Scan for the cell matching the given text and deliver its (X, Y) coordinate at center. 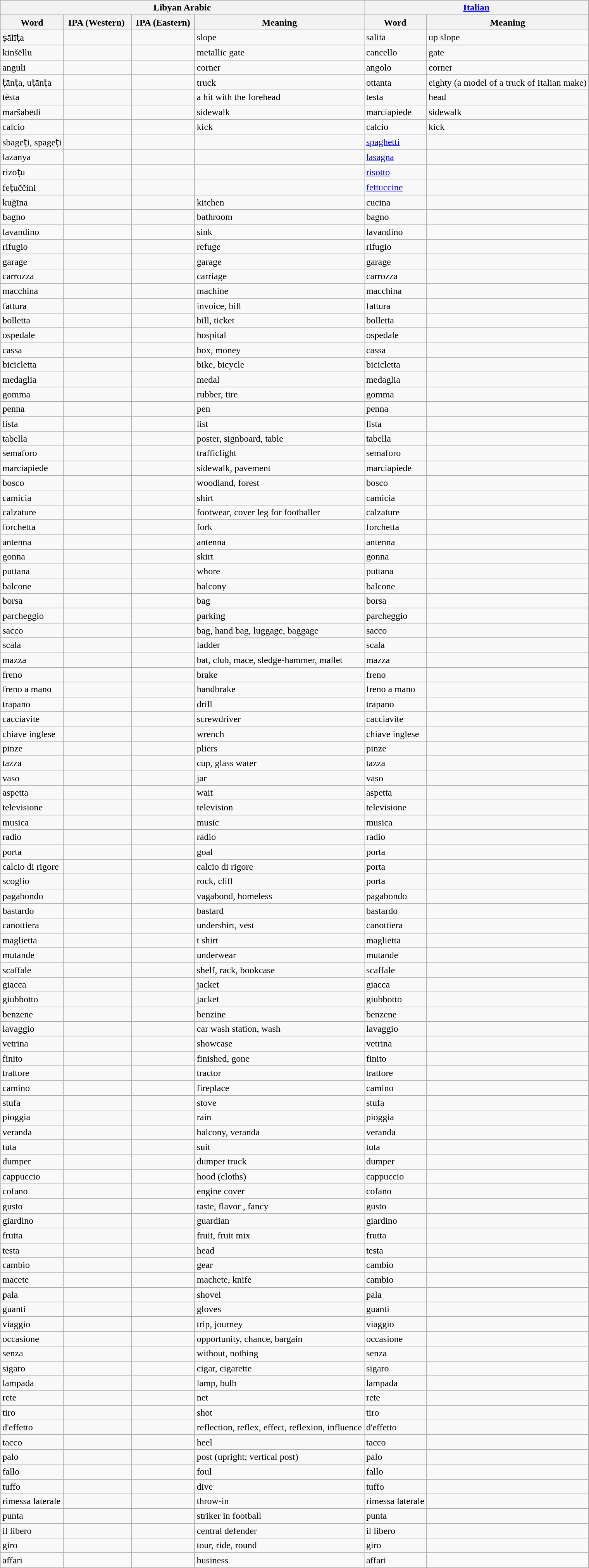
parking (279, 616)
sbageṭi, spageṭi (32, 142)
television (279, 808)
footwear, cover leg for footballer (279, 512)
jar (279, 778)
lasagna (395, 157)
dive (279, 1486)
eighty (a model of a truck of Italian make) (508, 83)
underwear (279, 955)
wrench (279, 734)
IPA (Eastern) (163, 22)
guardian (279, 1221)
kinšēllu (32, 52)
ladder (279, 645)
shovel (279, 1295)
ṭānṭa, uṭānṭa (32, 83)
bag, hand bag, luggage, baggage (279, 630)
without, nothing (279, 1354)
screwdriver (279, 719)
risotto (395, 172)
carriage (279, 276)
showcase (279, 1044)
scoglio (32, 881)
net (279, 1398)
salita (395, 38)
bike, bicycle (279, 365)
striker in football (279, 1516)
truck (279, 83)
Italian (476, 8)
sidewalk, pavement (279, 468)
lamp, bulb (279, 1383)
pliers (279, 748)
gear (279, 1265)
bastard (279, 911)
woodland, forest (279, 483)
bat, club, mace, sledge-hammer, mallet (279, 660)
fork (279, 527)
hood (cloths) (279, 1176)
music (279, 822)
balcony, veranda (279, 1132)
medal (279, 380)
engine cover (279, 1191)
metallic gate (279, 52)
a hit with the forehead (279, 97)
cup, glass water (279, 763)
drill (279, 704)
lazānya (32, 157)
throw-in (279, 1501)
finished, gone (279, 1059)
kitchen (279, 202)
foul (279, 1471)
dumper truck (279, 1162)
shelf, rack, bookcase (279, 970)
tour, ride, round (279, 1546)
whore (279, 572)
IPA (Western) (98, 22)
business (279, 1560)
rubber, tire (279, 394)
ottanta (395, 83)
opportunity, chance, bargain (279, 1339)
heel (279, 1442)
trip, journey (279, 1324)
anguli (32, 67)
poster, signboard, table (279, 439)
rock, cliff (279, 881)
gate (508, 52)
slope (279, 38)
list (279, 424)
balcony (279, 586)
vagabond, homeless (279, 896)
pen (279, 409)
invoice, bill (279, 306)
goal (279, 852)
angolo (395, 67)
stove (279, 1103)
cigar, cigarette (279, 1368)
box, money (279, 350)
bill, ticket (279, 321)
sink (279, 232)
fireplace (279, 1088)
rain (279, 1117)
rizoṭu (32, 172)
undershirt, vest (279, 926)
machete, knife (279, 1280)
up slope (508, 38)
Libyan Arabic (182, 8)
cancello (395, 52)
gloves (279, 1309)
machine (279, 291)
tēsta (32, 97)
car wash station, wash (279, 1029)
brake (279, 675)
post (upright; vertical post) (279, 1457)
fruit, fruit mix (279, 1235)
ṣālīṭa (32, 38)
handbrake (279, 689)
hospital (279, 335)
taste, flavor , fancy (279, 1206)
suit (279, 1147)
feṭuččini (32, 188)
fettuccine (395, 188)
refuge (279, 247)
benzine (279, 1014)
macete (32, 1280)
kuğīna (32, 202)
shirt (279, 497)
skirt (279, 557)
maršabēdi (32, 112)
cucina (395, 202)
spaghetti (395, 142)
trafficlight (279, 453)
reflection, reflex, effect, reflexion, influence (279, 1427)
wait (279, 793)
bathroom (279, 217)
shot (279, 1413)
bag (279, 601)
t shirt (279, 940)
tractor (279, 1073)
central defender (279, 1531)
